Extract the [X, Y] coordinate from the center of the cell holding the provided text.  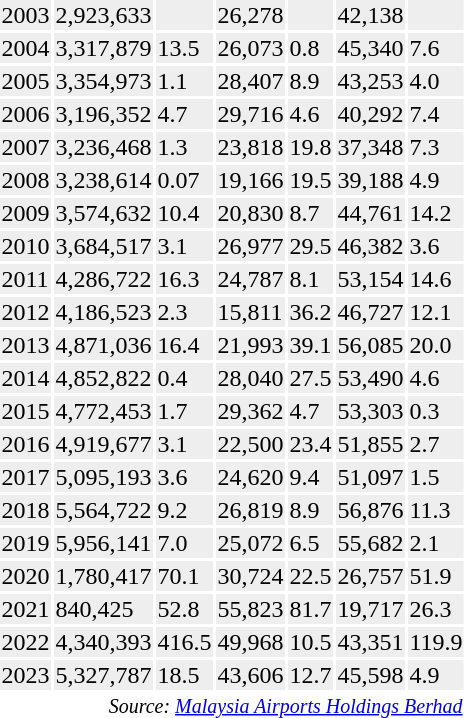
20,830 [250, 213]
24,620 [250, 477]
51,097 [370, 477]
22.5 [310, 576]
2.3 [184, 312]
29,362 [250, 411]
52.8 [184, 609]
12.7 [310, 675]
40,292 [370, 114]
2006 [26, 114]
2023 [26, 675]
2008 [26, 180]
20.0 [436, 345]
42,138 [370, 15]
7.3 [436, 147]
53,303 [370, 411]
25,072 [250, 543]
51.9 [436, 576]
1.7 [184, 411]
5,564,722 [104, 510]
1.3 [184, 147]
16.3 [184, 279]
1.5 [436, 477]
416.5 [184, 642]
3,238,614 [104, 180]
4,286,722 [104, 279]
70.1 [184, 576]
11.3 [436, 510]
3,317,879 [104, 48]
4,852,822 [104, 378]
26,073 [250, 48]
3,684,517 [104, 246]
9.4 [310, 477]
5,327,787 [104, 675]
27.5 [310, 378]
4.0 [436, 81]
4,871,036 [104, 345]
0.07 [184, 180]
45,598 [370, 675]
53,490 [370, 378]
28,407 [250, 81]
43,606 [250, 675]
2013 [26, 345]
2007 [26, 147]
51,855 [370, 444]
7.6 [436, 48]
15,811 [250, 312]
2015 [26, 411]
56,876 [370, 510]
6.5 [310, 543]
18.5 [184, 675]
0.8 [310, 48]
3,354,973 [104, 81]
46,727 [370, 312]
26,819 [250, 510]
3,236,468 [104, 147]
49,968 [250, 642]
19.8 [310, 147]
43,253 [370, 81]
2020 [26, 576]
23,818 [250, 147]
2021 [26, 609]
2016 [26, 444]
14.2 [436, 213]
2004 [26, 48]
2014 [26, 378]
26,757 [370, 576]
53,154 [370, 279]
2.1 [436, 543]
2022 [26, 642]
28,040 [250, 378]
2010 [26, 246]
3,574,632 [104, 213]
16.4 [184, 345]
4,340,393 [104, 642]
19,166 [250, 180]
10.4 [184, 213]
2011 [26, 279]
2,923,633 [104, 15]
2003 [26, 15]
23.4 [310, 444]
36.2 [310, 312]
2009 [26, 213]
119.9 [436, 642]
2005 [26, 81]
21,993 [250, 345]
56,085 [370, 345]
5,956,141 [104, 543]
22,500 [250, 444]
81.7 [310, 609]
2017 [26, 477]
4,186,523 [104, 312]
840,425 [104, 609]
19,717 [370, 609]
7.0 [184, 543]
43,351 [370, 642]
2012 [26, 312]
19.5 [310, 180]
7.4 [436, 114]
26,977 [250, 246]
4,919,677 [104, 444]
9.2 [184, 510]
39,188 [370, 180]
0.4 [184, 378]
3,196,352 [104, 114]
44,761 [370, 213]
8.7 [310, 213]
14.6 [436, 279]
45,340 [370, 48]
4,772,453 [104, 411]
1,780,417 [104, 576]
5,095,193 [104, 477]
2.7 [436, 444]
55,682 [370, 543]
8.1 [310, 279]
37,348 [370, 147]
1.1 [184, 81]
29.5 [310, 246]
55,823 [250, 609]
26,278 [250, 15]
13.5 [184, 48]
24,787 [250, 279]
46,382 [370, 246]
0.3 [436, 411]
39.1 [310, 345]
26.3 [436, 609]
10.5 [310, 642]
12.1 [436, 312]
29,716 [250, 114]
2019 [26, 543]
2018 [26, 510]
30,724 [250, 576]
